For the text-containing cell, return its midpoint in [x, y] coordinate format. 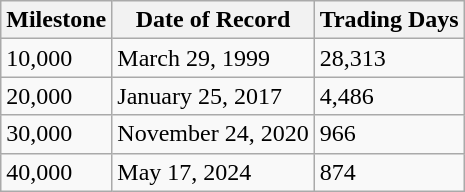
4,486 [389, 96]
Milestone [56, 20]
January 25, 2017 [213, 96]
874 [389, 172]
40,000 [56, 172]
28,313 [389, 58]
May 17, 2024 [213, 172]
10,000 [56, 58]
Trading Days [389, 20]
20,000 [56, 96]
966 [389, 134]
Date of Record [213, 20]
30,000 [56, 134]
March 29, 1999 [213, 58]
November 24, 2020 [213, 134]
